Provide the (x, y) coordinate of the cell's center where the given text is located.  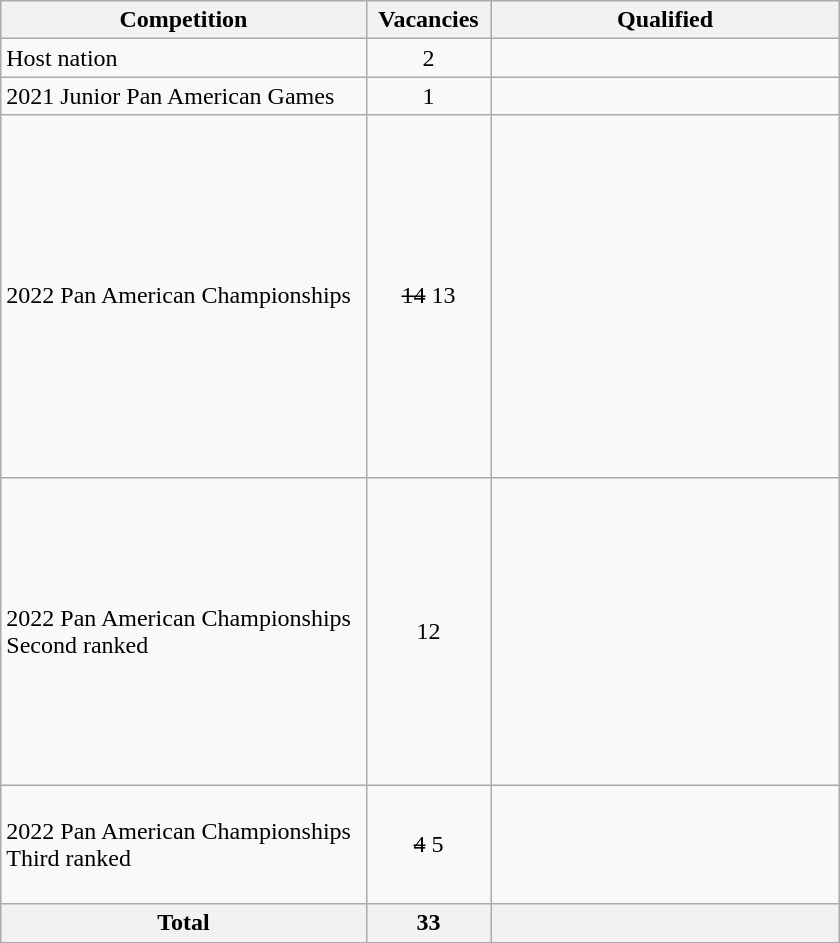
Competition (184, 20)
2022 Pan American ChampionshipsThird ranked (184, 844)
2022 Pan American ChampionshipsSecond ranked (184, 631)
33 (428, 923)
Host nation (184, 58)
12 (428, 631)
2022 Pan American Championships (184, 296)
Vacancies (428, 20)
14 13 (428, 296)
2021 Junior Pan American Games (184, 96)
Total (184, 923)
1 (428, 96)
Qualified (665, 20)
2 (428, 58)
4 5 (428, 844)
